Pinpoint the cell where the given text exists, returning its [X, Y] midpoint coordinate. 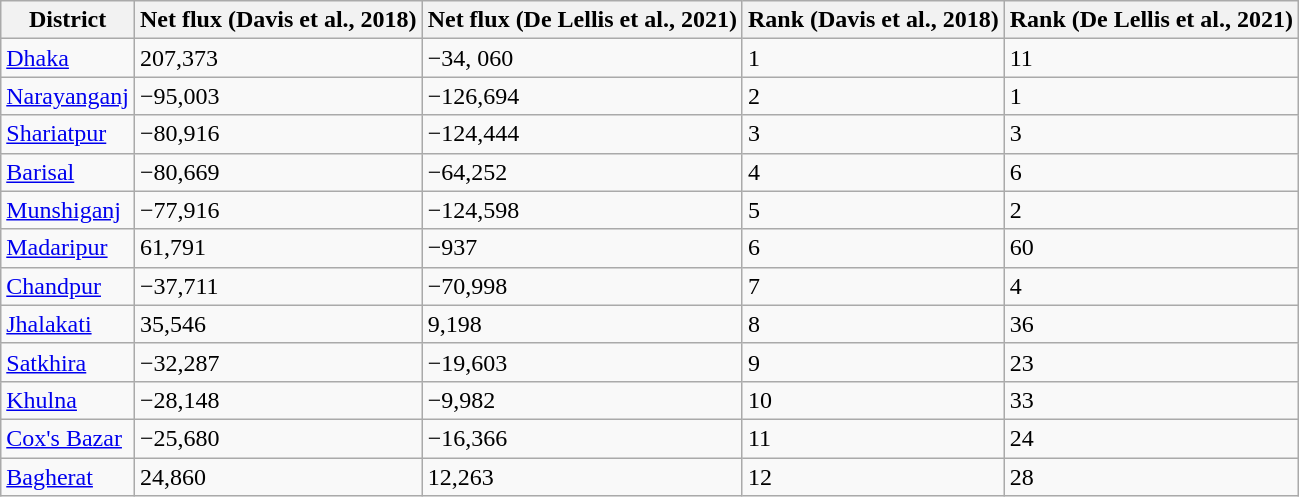
Shariatpur [68, 134]
−80,669 [278, 172]
−126,694 [582, 96]
Khulna [68, 400]
23 [1151, 362]
Satkhira [68, 362]
9 [873, 362]
Chandpur [68, 286]
28 [1151, 477]
Madaripur [68, 248]
−64,252 [582, 172]
−937 [582, 248]
Rank (Davis et al., 2018) [873, 20]
8 [873, 324]
35,546 [278, 324]
9,198 [582, 324]
61,791 [278, 248]
−32,287 [278, 362]
−124,598 [582, 210]
Cox's Bazar [68, 438]
−19,603 [582, 362]
−77,916 [278, 210]
−124,444 [582, 134]
−16,366 [582, 438]
Jhalakati [68, 324]
District [68, 20]
60 [1151, 248]
−9,982 [582, 400]
−28,148 [278, 400]
−25,680 [278, 438]
36 [1151, 324]
7 [873, 286]
207,373 [278, 58]
−37,711 [278, 286]
−80,916 [278, 134]
−34, 060 [582, 58]
Net flux (De Lellis et al., 2021) [582, 20]
Bagherat [68, 477]
12 [873, 477]
−95,003 [278, 96]
−70,998 [582, 286]
12,263 [582, 477]
24,860 [278, 477]
24 [1151, 438]
Dhaka [68, 58]
5 [873, 210]
Barisal [68, 172]
Net flux (Davis et al., 2018) [278, 20]
33 [1151, 400]
Munshiganj [68, 210]
Rank (De Lellis et al., 2021) [1151, 20]
Narayanganj [68, 96]
10 [873, 400]
